Capture the cell that displays the provided text and extract its [X, Y] central coordinate. 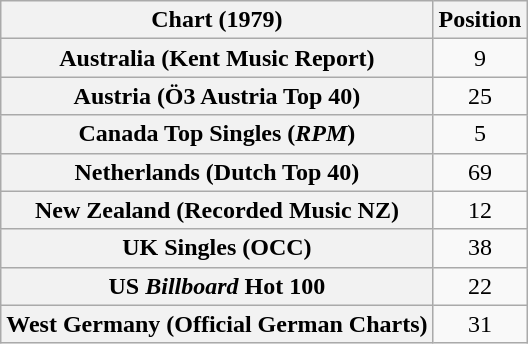
Position [480, 20]
Chart (1979) [217, 20]
5 [480, 134]
69 [480, 172]
Netherlands (Dutch Top 40) [217, 172]
9 [480, 58]
31 [480, 324]
UK Singles (OCC) [217, 248]
22 [480, 286]
Canada Top Singles (RPM) [217, 134]
Austria (Ö3 Austria Top 40) [217, 96]
West Germany (Official German Charts) [217, 324]
US Billboard Hot 100 [217, 286]
38 [480, 248]
New Zealand (Recorded Music NZ) [217, 210]
12 [480, 210]
25 [480, 96]
Australia (Kent Music Report) [217, 58]
